From the cell containing the given text, extract its center point as [x, y] coordinate. 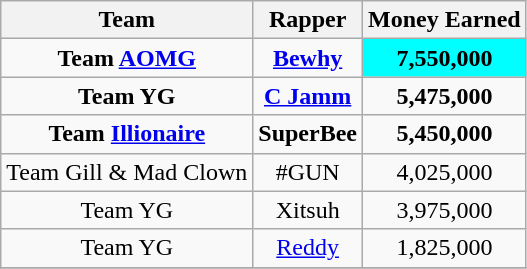
1,825,000 [445, 248]
5,475,000 [445, 96]
Xitsuh [308, 210]
C Jamm [308, 96]
7,550,000 [445, 58]
Team AOMG [127, 58]
4,025,000 [445, 172]
Reddy [308, 248]
Team Illionaire [127, 134]
#GUN [308, 172]
Team [127, 20]
Team Gill & Mad Clown [127, 172]
Bewhy [308, 58]
3,975,000 [445, 210]
5,450,000 [445, 134]
Rapper [308, 20]
SuperBee [308, 134]
Money Earned [445, 20]
